Detect which cell encompasses the target text, then output its [X, Y] center coordinate. 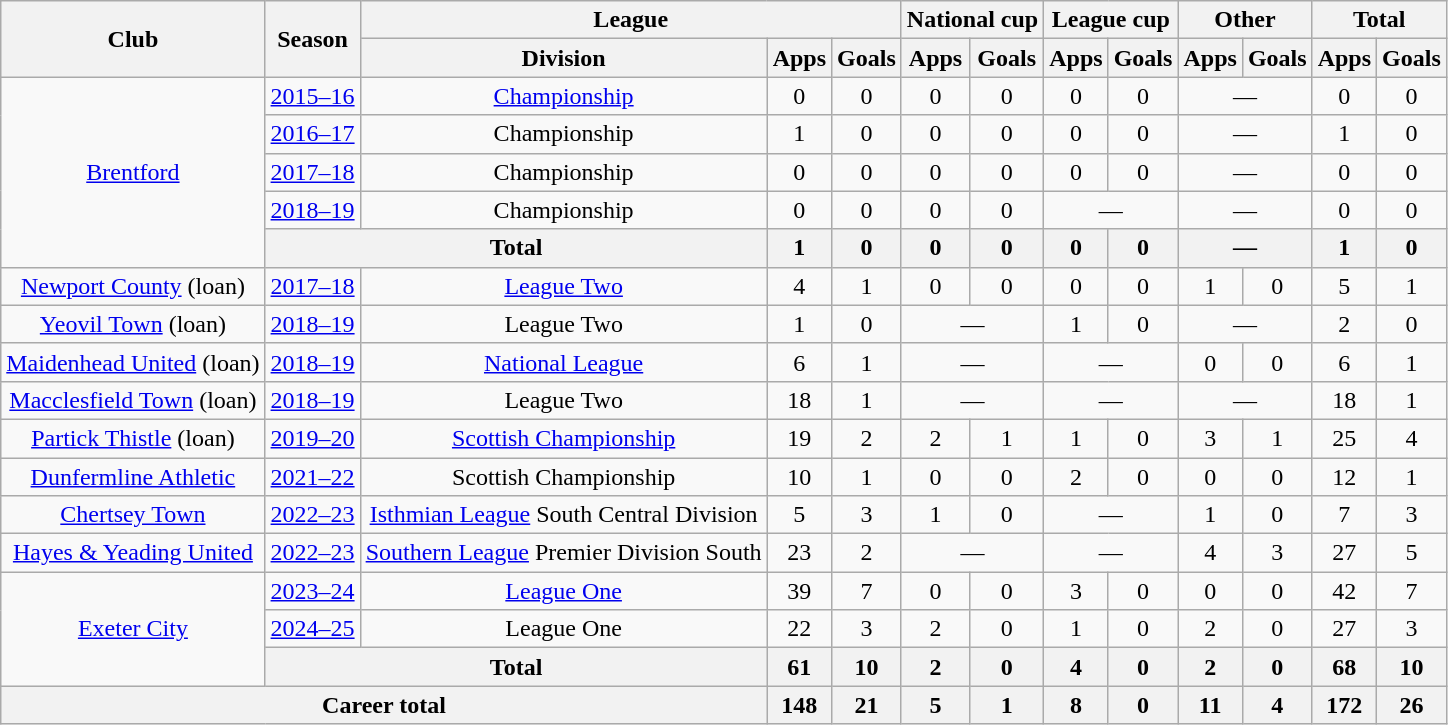
Season [312, 39]
21 [867, 705]
Maidenhead United (loan) [133, 362]
2024–25 [312, 629]
12 [1344, 477]
2021–22 [312, 477]
2016–17 [312, 134]
Division [564, 58]
Newport County (loan) [133, 286]
Dunfermline Athletic [133, 477]
19 [799, 438]
11 [1210, 705]
2019–20 [312, 438]
23 [799, 553]
Partick Thistle (loan) [133, 438]
Other [1245, 20]
8 [1076, 705]
National League [564, 362]
2015–16 [312, 96]
League [630, 20]
25 [1344, 438]
22 [799, 629]
Club [133, 39]
39 [799, 591]
172 [1344, 705]
Isthmian League South Central Division [564, 515]
148 [799, 705]
2023–24 [312, 591]
26 [1412, 705]
68 [1344, 667]
Yeovil Town (loan) [133, 324]
Exeter City [133, 629]
61 [799, 667]
Career total [384, 705]
Macclesfield Town (loan) [133, 400]
National cup [972, 20]
Brentford [133, 172]
Hayes & Yeading United [133, 553]
League cup [1111, 20]
Southern League Premier Division South [564, 553]
42 [1344, 591]
Chertsey Town [133, 515]
